Extract the [x, y] coordinate from the center of the cell holding the provided text.  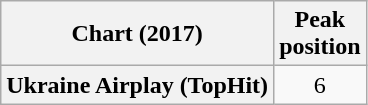
Ukraine Airplay (TopHit) [138, 85]
Peakposition [320, 34]
Chart (2017) [138, 34]
6 [320, 85]
